For the text-containing cell, return its midpoint in (X, Y) coordinate format. 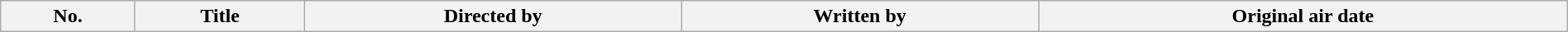
Original air date (1303, 16)
Title (220, 16)
Written by (860, 16)
Directed by (493, 16)
No. (68, 16)
